Provide the (x, y) coordinate of the cell's center where the given text is located.  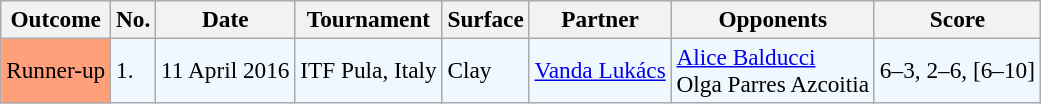
11 April 2016 (226, 70)
Tournament (368, 19)
Partner (600, 19)
No. (134, 19)
Outcome (56, 19)
Clay (486, 70)
Date (226, 19)
Surface (486, 19)
Score (957, 19)
6–3, 2–6, [6–10] (957, 70)
Opponents (772, 19)
Alice Balducci Olga Parres Azcoitia (772, 70)
Vanda Lukács (600, 70)
1. (134, 70)
Runner-up (56, 70)
ITF Pula, Italy (368, 70)
